For the text-containing cell, return its midpoint in (X, Y) coordinate format. 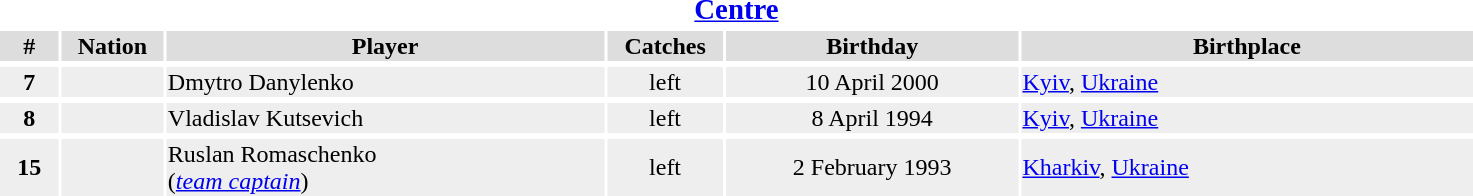
Vladislav Kutsevich (384, 118)
Dmytro Danylenko (384, 82)
Ruslan Romaschenko(team captain) (384, 168)
2 February 1993 (872, 168)
# (29, 46)
10 April 2000 (872, 82)
Player (384, 46)
Nation (112, 46)
8 April 1994 (872, 118)
Birthplace (1247, 46)
Kharkiv, Ukraine (1247, 168)
Birthday (872, 46)
15 (29, 168)
7 (29, 82)
8 (29, 118)
Catches (666, 46)
